Detect which cell encompasses the target text, then output its [X, Y] center coordinate. 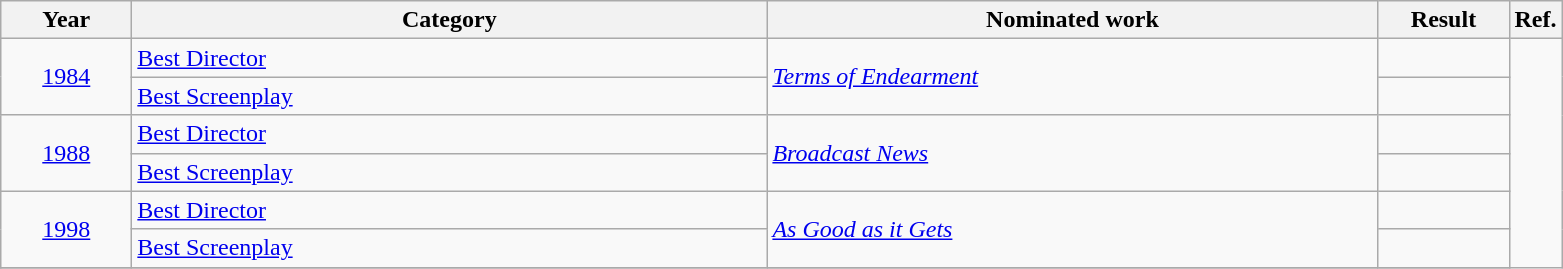
1998 [66, 229]
Result [1444, 20]
Ref. [1536, 20]
Category [450, 20]
Year [66, 20]
Nominated work [1072, 20]
Broadcast News [1072, 153]
As Good as it Gets [1072, 229]
1984 [66, 77]
Terms of Endearment [1072, 77]
1988 [66, 153]
